From the cell containing the given text, extract its center point as [x, y] coordinate. 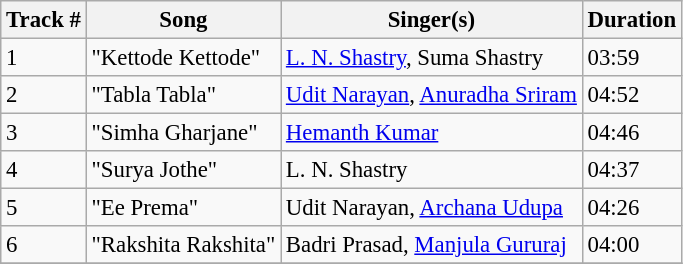
Song [183, 20]
Singer(s) [432, 20]
Udit Narayan, Anuradha Sriram [432, 95]
Hemanth Kumar [432, 133]
3 [44, 133]
Badri Prasad, Manjula Gururaj [432, 245]
04:37 [632, 170]
1 [44, 58]
03:59 [632, 58]
"Ee Prema" [183, 208]
L. N. Shastry [432, 170]
"Rakshita Rakshita" [183, 245]
04:52 [632, 95]
Udit Narayan, Archana Udupa [432, 208]
"Tabla Tabla" [183, 95]
4 [44, 170]
"Surya Jothe" [183, 170]
5 [44, 208]
2 [44, 95]
"Kettode Kettode" [183, 58]
L. N. Shastry, Suma Shastry [432, 58]
Track # [44, 20]
04:00 [632, 245]
04:26 [632, 208]
6 [44, 245]
"Simha Gharjane" [183, 133]
Duration [632, 20]
04:46 [632, 133]
